Detect which cell encompasses the target text, then output its [x, y] center coordinate. 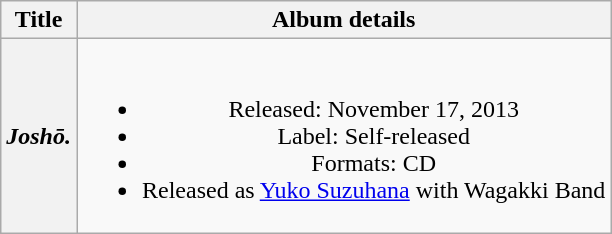
Released: November 17, 2013Label: Self-releasedFormats: CDReleased as Yuko Suzuhana with Wagakki Band [343, 136]
Joshō. [39, 136]
Album details [343, 20]
Title [39, 20]
